From the cell containing the given text, extract its center point as (x, y) coordinate. 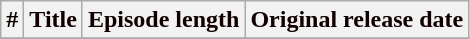
Original release date (357, 20)
# (12, 20)
Title (54, 20)
Episode length (163, 20)
